Extract the (X, Y) coordinate from the center of the cell holding the provided text.  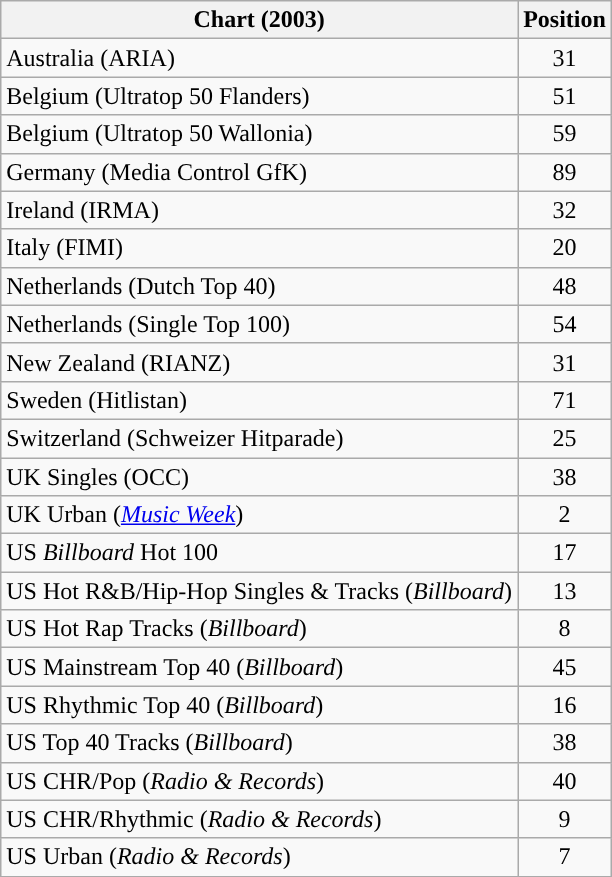
Chart (2003) (260, 20)
48 (565, 286)
UK Urban (Music Week) (260, 515)
US Urban (Radio & Records) (260, 857)
Germany (Media Control GfK) (260, 172)
9 (565, 819)
54 (565, 324)
Ireland (IRMA) (260, 210)
13 (565, 591)
US Rhythmic Top 40 (Billboard) (260, 705)
40 (565, 781)
59 (565, 134)
Sweden (Hitlistan) (260, 400)
20 (565, 248)
32 (565, 210)
Switzerland (Schweizer Hitparade) (260, 438)
7 (565, 857)
25 (565, 438)
17 (565, 553)
US Top 40 Tracks (Billboard) (260, 743)
UK Singles (OCC) (260, 477)
Belgium (Ultratop 50 Flanders) (260, 96)
16 (565, 705)
New Zealand (RIANZ) (260, 362)
Netherlands (Single Top 100) (260, 324)
Australia (ARIA) (260, 58)
US Mainstream Top 40 (Billboard) (260, 667)
Italy (FIMI) (260, 248)
US CHR/Rhythmic (Radio & Records) (260, 819)
Netherlands (Dutch Top 40) (260, 286)
US Hot Rap Tracks (Billboard) (260, 629)
89 (565, 172)
Position (565, 20)
45 (565, 667)
US Billboard Hot 100 (260, 553)
US CHR/Pop (Radio & Records) (260, 781)
US Hot R&B/Hip-Hop Singles & Tracks (Billboard) (260, 591)
51 (565, 96)
8 (565, 629)
71 (565, 400)
2 (565, 515)
Belgium (Ultratop 50 Wallonia) (260, 134)
